Scan for the cell matching the given text and deliver its [x, y] coordinate at center. 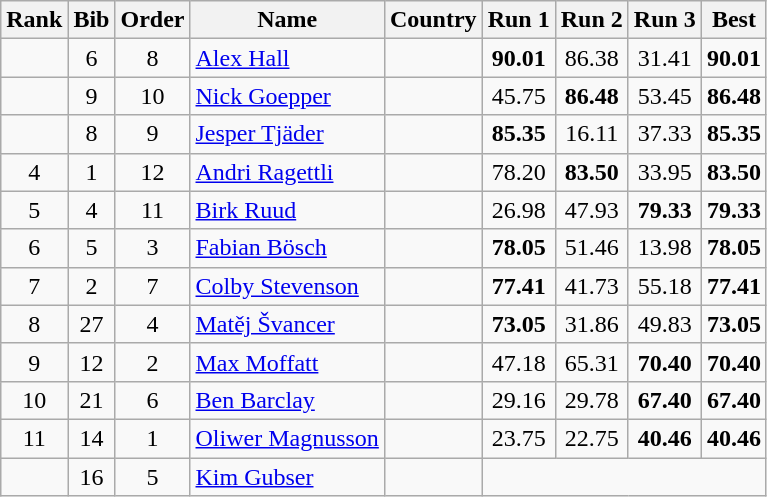
Run 3 [664, 20]
16 [92, 477]
23.75 [518, 438]
Kim Gubser [287, 477]
Run 1 [518, 20]
86.38 [592, 58]
27 [92, 324]
Alex Hall [287, 58]
31.86 [592, 324]
Best [734, 20]
47.93 [592, 210]
31.41 [664, 58]
26.98 [518, 210]
14 [92, 438]
78.20 [518, 172]
47.18 [518, 362]
29.78 [592, 400]
33.95 [664, 172]
29.16 [518, 400]
51.46 [592, 248]
Ben Barclay [287, 400]
Run 2 [592, 20]
Fabian Bösch [287, 248]
Rank [34, 20]
45.75 [518, 96]
Matěj Švancer [287, 324]
Colby Stevenson [287, 286]
13.98 [664, 248]
Bib [92, 20]
Birk Ruud [287, 210]
Nick Goepper [287, 96]
Jesper Tjäder [287, 134]
37.33 [664, 134]
Order [152, 20]
Andri Ragettli [287, 172]
22.75 [592, 438]
41.73 [592, 286]
Name [287, 20]
53.45 [664, 96]
21 [92, 400]
49.83 [664, 324]
Max Moffatt [287, 362]
16.11 [592, 134]
65.31 [592, 362]
55.18 [664, 286]
3 [152, 248]
Country [433, 20]
Oliwer Magnusson [287, 438]
